Identify which cell holds the provided text, then report its [X, Y] central coordinate. 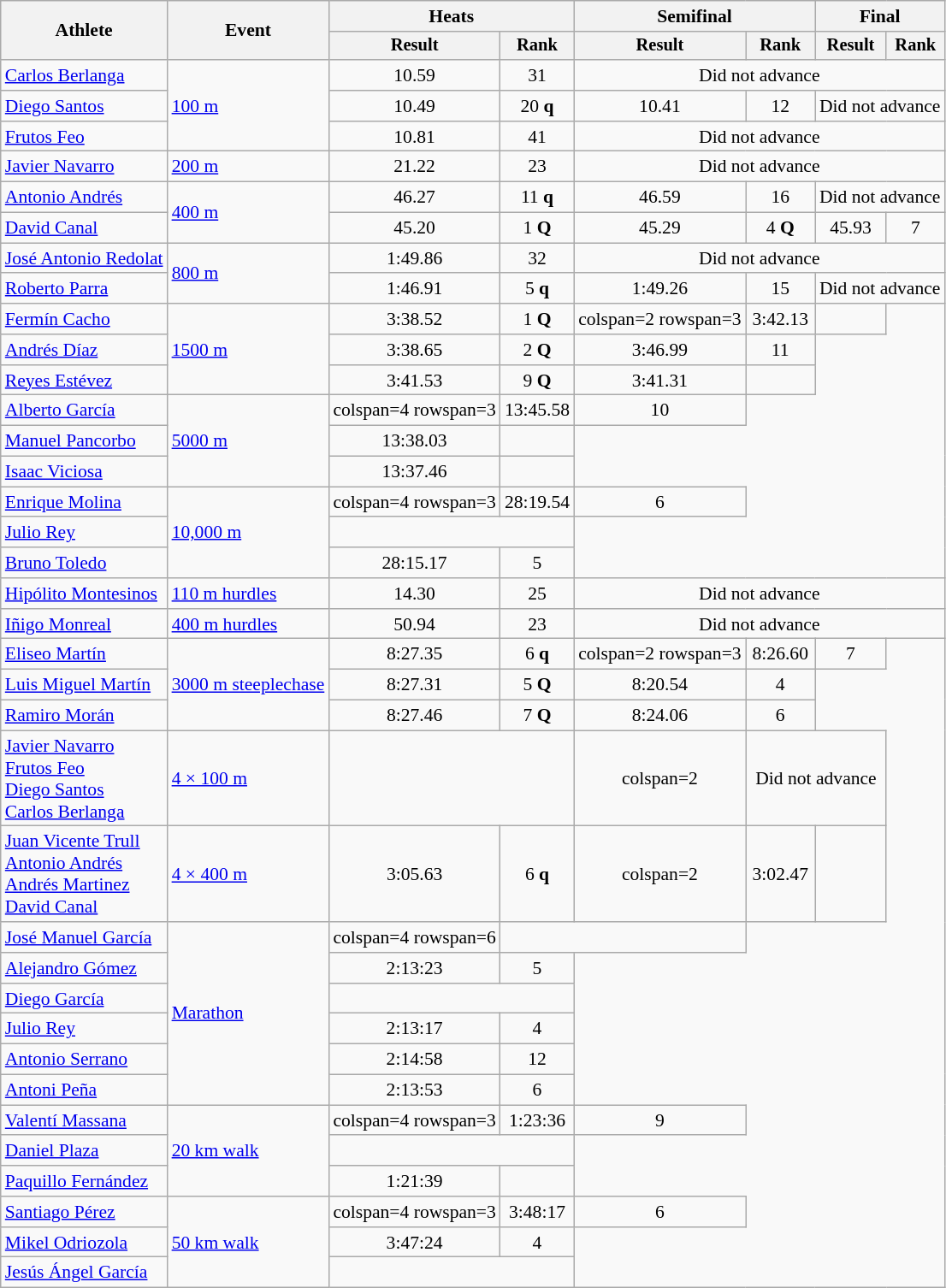
20 q [537, 106]
Daniel Plaza [84, 1151]
3:38.52 [414, 319]
8:27.35 [414, 654]
3:38.65 [414, 350]
1:23:36 [537, 1120]
3:41.53 [414, 381]
50 km walk [248, 1242]
15 [780, 289]
28:15.17 [414, 563]
1:46.91 [414, 289]
10 [660, 411]
2:13:53 [414, 1090]
28:19.54 [537, 502]
800 m [248, 274]
2:14:58 [414, 1060]
1:21:39 [414, 1181]
Eliseo Martín [84, 654]
400 m [248, 212]
1500 m [248, 349]
16 [780, 198]
3:42.13 [780, 319]
Javier Navarro [84, 167]
Roberto Parra [84, 289]
8:20.54 [660, 685]
10.49 [414, 106]
100 m [248, 106]
13:38.03 [414, 441]
5000 m [248, 441]
3:48:17 [537, 1212]
Marathon [248, 1013]
1:49.86 [414, 258]
2:13:17 [414, 1029]
Paquillo Fernández [84, 1181]
400 m hurdles [248, 624]
1:49.26 [660, 289]
Final [880, 16]
13:37.46 [414, 472]
Enrique Molina [84, 502]
Javier NavarroFrutos FeoDiego SantosCarlos Berlanga [84, 778]
Iñigo Monreal [84, 624]
Andrés Díaz [84, 350]
25 [537, 594]
8:24.06 [660, 716]
3:47:24 [414, 1243]
50.94 [414, 624]
8:27.31 [414, 685]
Mikel Odriozola [84, 1243]
7 Q [537, 716]
Alejandro Gómez [84, 968]
41 [537, 137]
8:26.60 [780, 654]
Ramiro Morán [84, 716]
Event [248, 31]
Juan Vicente TrullAntonio AndrésAndrés MartinezDavid Canal [84, 874]
José Antonio Redolat [84, 258]
Luis Miguel Martín [84, 685]
Santiago Pérez [84, 1212]
11 [780, 350]
Antonio Andrés [84, 198]
31 [537, 75]
Fermín Cacho [84, 319]
10.59 [414, 75]
Jesús Ángel García [84, 1273]
Manuel Pancorbo [84, 441]
200 m [248, 167]
Semifinal [695, 16]
21.22 [414, 167]
3:41.31 [660, 381]
3000 m steeplechase [248, 684]
4 × 100 m [248, 778]
10.81 [414, 137]
colspan=4 rowspan=6 [414, 937]
45.93 [850, 228]
10,000 m [248, 532]
9 Q [537, 381]
Athlete [84, 31]
46.27 [414, 198]
José Manuel García [84, 937]
Isaac Viciosa [84, 472]
3:05.63 [414, 874]
Heats [452, 16]
13:45.58 [537, 411]
Carlos Berlanga [84, 75]
2 Q [537, 350]
3:46.99 [660, 350]
Alberto García [84, 411]
10.41 [660, 106]
2:13:23 [414, 968]
46.59 [660, 198]
Hipólito Montesinos [84, 594]
45.20 [414, 228]
8:27.46 [414, 716]
32 [537, 258]
11 q [537, 198]
5 q [537, 289]
110 m hurdles [248, 594]
Valentí Massana [84, 1120]
David Canal [84, 228]
4 × 400 m [248, 874]
Antonio Serrano [84, 1060]
Diego García [84, 999]
14.30 [414, 594]
5 Q [537, 685]
20 km walk [248, 1151]
Bruno Toledo [84, 563]
3:02.47 [780, 874]
9 [660, 1120]
Diego Santos [84, 106]
Antoni Peña [84, 1090]
45.29 [660, 228]
Frutos Feo [84, 137]
Reyes Estévez [84, 381]
4 Q [780, 228]
